Find where the given text appears and provide that cell's center as [X, Y] coordinate. 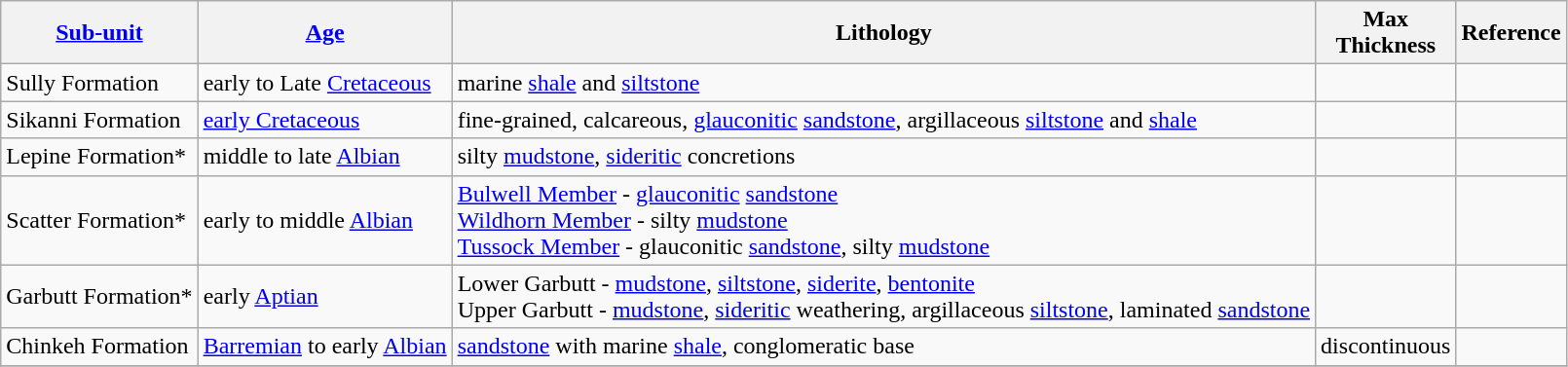
early to middle Albian [325, 220]
Sully Formation [99, 83]
silty mudstone, sideritic concretions [883, 157]
MaxThickness [1386, 33]
fine-grained, calcareous, glauconitic sandstone, argillaceous siltstone and shale [883, 120]
middle to late Albian [325, 157]
Lepine Formation* [99, 157]
Scatter Formation* [99, 220]
early Cretaceous [325, 120]
Age [325, 33]
Garbutt Formation* [99, 296]
Lithology [883, 33]
Sub-unit [99, 33]
early Aptian [325, 296]
Barremian to early Albian [325, 347]
Bulwell Member - glauconitic sandstoneWildhorn Member - silty mudstoneTussock Member - glauconitic sandstone, silty mudstone [883, 220]
Chinkeh Formation [99, 347]
early to Late Cretaceous [325, 83]
Reference [1512, 33]
Sikanni Formation [99, 120]
marine shale and siltstone [883, 83]
Lower Garbutt - mudstone, siltstone, siderite, bentoniteUpper Garbutt - mudstone, sideritic weathering, argillaceous siltstone, laminated sandstone [883, 296]
sandstone with marine shale, conglomeratic base [883, 347]
discontinuous [1386, 347]
